Locate the cell with the specified text and output its (x, y) center coordinate. 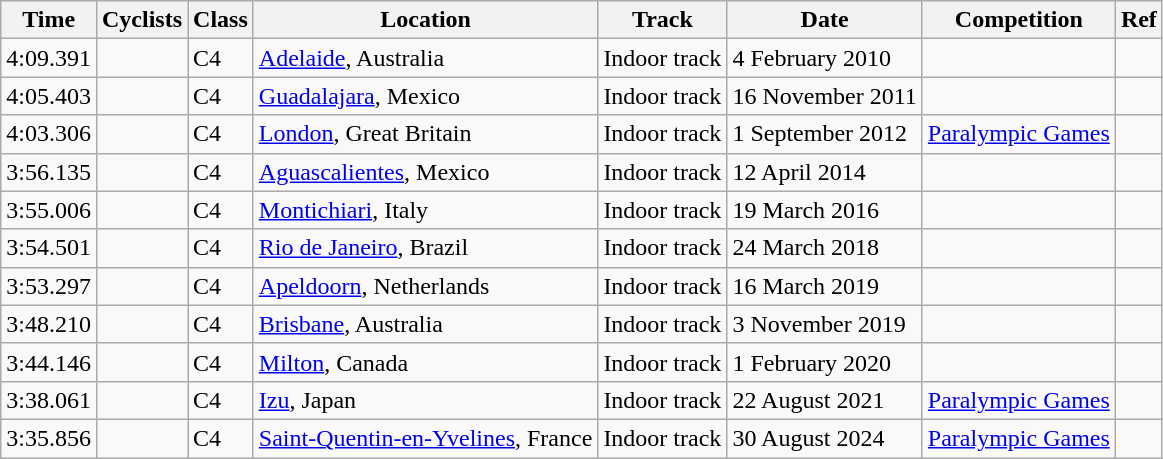
4:03.306 (49, 134)
12 April 2014 (824, 172)
19 March 2016 (824, 210)
Cyclists (142, 20)
London, Great Britain (426, 134)
Competition (1018, 20)
Saint-Quentin-en-Yvelines, France (426, 438)
4:09.391 (49, 58)
3:48.210 (49, 324)
Milton, Canada (426, 362)
3:54.501 (49, 248)
Brisbane, Australia (426, 324)
Apeldoorn, Netherlands (426, 286)
24 March 2018 (824, 248)
Adelaide, Australia (426, 58)
Aguascalientes, Mexico (426, 172)
22 August 2021 (824, 400)
Ref (1138, 20)
Guadalajara, Mexico (426, 96)
Class (221, 20)
Location (426, 20)
16 March 2019 (824, 286)
4:05.403 (49, 96)
30 August 2024 (824, 438)
Rio de Janeiro, Brazil (426, 248)
Izu, Japan (426, 400)
16 November 2011 (824, 96)
1 February 2020 (824, 362)
Track (662, 20)
3:56.135 (49, 172)
3:38.061 (49, 400)
3:55.006 (49, 210)
Montichiari, Italy (426, 210)
3:44.146 (49, 362)
3 November 2019 (824, 324)
3:35.856 (49, 438)
3:53.297 (49, 286)
Date (824, 20)
4 February 2010 (824, 58)
Time (49, 20)
1 September 2012 (824, 134)
